Identify which cell holds the provided text, then report its [X, Y] central coordinate. 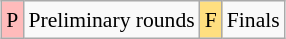
F [211, 20]
Preliminary rounds [111, 20]
P [12, 20]
Finals [254, 20]
